Determine the (X, Y) coordinate at the center of the cell enclosing the given text.  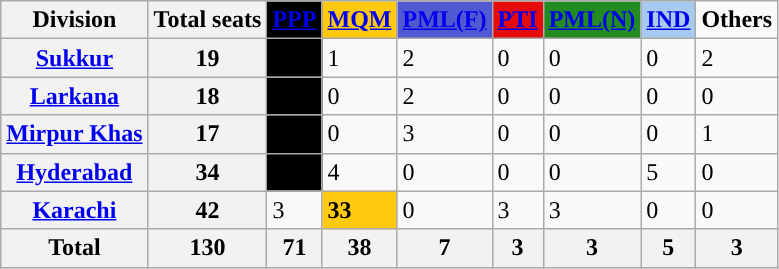
25 (294, 172)
38 (360, 248)
7 (444, 248)
Karachi (74, 210)
PPP (294, 20)
IND (668, 20)
Total seats (208, 20)
Division (74, 20)
19 (208, 58)
PTI (518, 20)
16 (294, 96)
130 (208, 248)
4 (360, 172)
17 (208, 134)
Mirpur Khas (74, 134)
33 (360, 210)
PML(F) (444, 20)
71 (294, 248)
Total (74, 248)
13 (294, 134)
Hyderabad (74, 172)
42 (208, 210)
14 (294, 58)
18 (208, 96)
34 (208, 172)
Sukkur (74, 58)
Larkana (74, 96)
MQM (360, 20)
Others (737, 20)
PML(N) (592, 20)
